From the cell containing the given text, extract its center point as (x, y) coordinate. 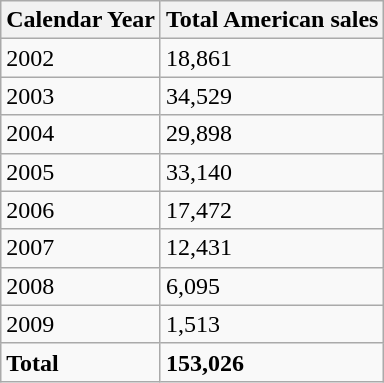
2005 (81, 172)
2008 (81, 286)
6,095 (272, 286)
12,431 (272, 248)
2002 (81, 58)
153,026 (272, 362)
29,898 (272, 134)
33,140 (272, 172)
2004 (81, 134)
2006 (81, 210)
1,513 (272, 324)
17,472 (272, 210)
Total American sales (272, 20)
Total (81, 362)
34,529 (272, 96)
2003 (81, 96)
18,861 (272, 58)
2009 (81, 324)
2007 (81, 248)
Calendar Year (81, 20)
